Output the (x, y) coordinate of the center of the cell containing the given text.  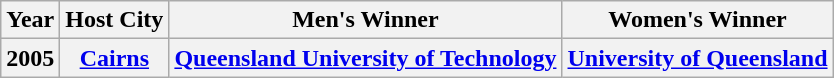
Queensland University of Technology (366, 58)
2005 (30, 58)
Women's Winner (698, 20)
Host City (114, 20)
University of Queensland (698, 58)
Men's Winner (366, 20)
Cairns (114, 58)
Year (30, 20)
